From the cell containing the given text, extract its center point as [x, y] coordinate. 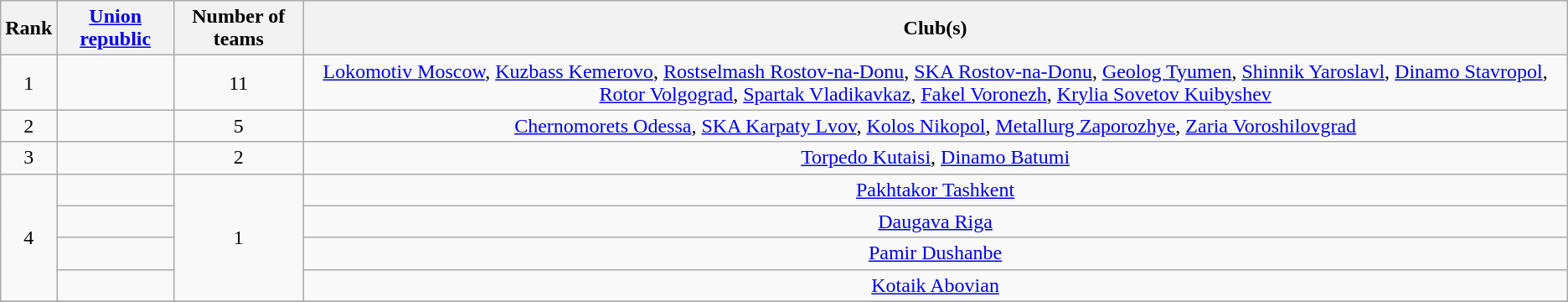
Club(s) [935, 29]
Pamir Dushanbe [935, 253]
5 [239, 126]
Union republic [116, 29]
Pakhtakor Tashkent [935, 190]
Rank [28, 29]
Chernomorets Odessa, SKA Karpaty Lvov, Kolos Nikopol, Metallurg Zaporozhye, Zaria Voroshilovgrad [935, 126]
3 [28, 158]
Number of teams [239, 29]
Torpedo Kutaisi, Dinamo Batumi [935, 158]
11 [239, 82]
4 [28, 237]
Kotaik Abovian [935, 285]
Daugava Riga [935, 221]
